Find where the given text appears and provide that cell's center as (x, y) coordinate. 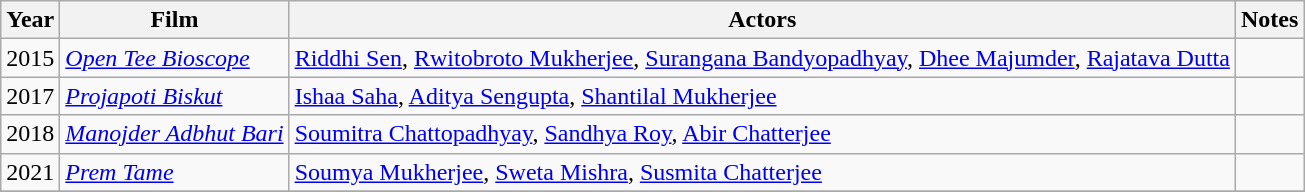
Ishaa Saha, Aditya Sengupta, Shantilal Mukherjee (762, 96)
Notes (1269, 20)
Year (30, 20)
Film (174, 20)
2021 (30, 172)
2017 (30, 96)
Projapoti Biskut (174, 96)
Open Tee Bioscope (174, 58)
Prem Tame (174, 172)
2018 (30, 134)
Soumitra Chattopadhyay, Sandhya Roy, Abir Chatterjee (762, 134)
2015 (30, 58)
Soumya Mukherjee, Sweta Mishra, Susmita Chatterjee (762, 172)
Actors (762, 20)
Riddhi Sen, Rwitobroto Mukherjee, Surangana Bandyopadhyay, Dhee Majumder, Rajatava Dutta (762, 58)
Manojder Adbhut Bari (174, 134)
